Search for the cell housing the specified text and yield its [X, Y] center coordinate. 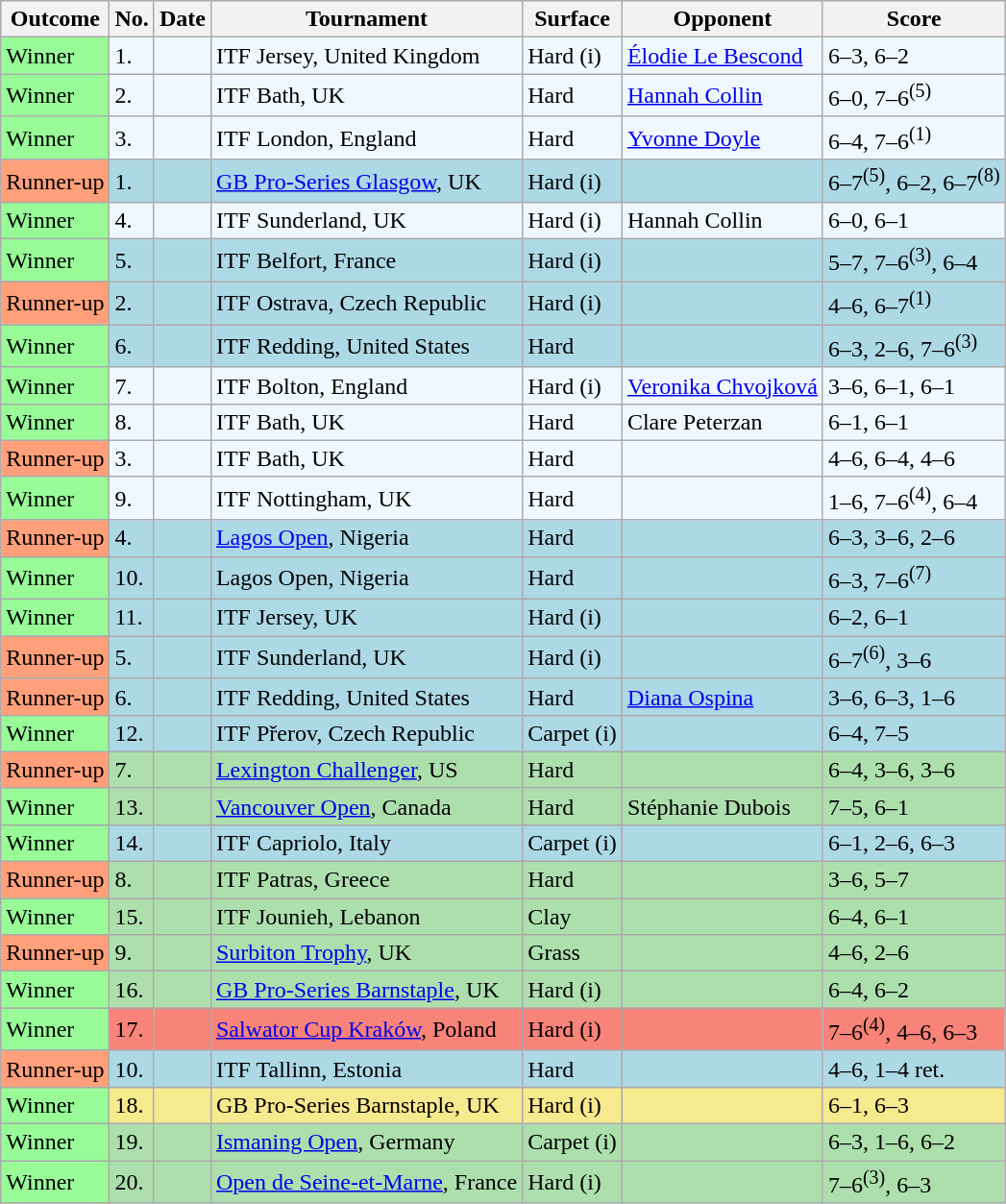
6–3, 1–6, 6–2 [914, 1142]
11. [132, 618]
Open de Seine-et-Marne, France [366, 1182]
Surface [573, 19]
6–4, 7–5 [914, 733]
6–1, 2–6, 6–3 [914, 843]
14. [132, 843]
4–6, 6–4, 4–6 [914, 458]
6–2, 6–1 [914, 618]
ITF Přerov, Czech Republic [366, 733]
ITF Jounieh, Lebanon [366, 917]
6–4, 6–1 [914, 917]
6–3, 2–6, 7–6(3) [914, 346]
13. [132, 806]
15. [132, 917]
Diana Ospina [723, 697]
6–3, 3–6, 2–6 [914, 538]
20. [132, 1182]
6–7(5), 6–2, 6–7(8) [914, 181]
5–7, 7–6(3), 6–4 [914, 261]
ITF Jersey, UK [366, 618]
Score [914, 19]
4–6, 1–4 ret. [914, 1069]
No. [132, 19]
6–3, 7–6(7) [914, 578]
6–1, 6–1 [914, 422]
Outcome [56, 19]
Yvonne Doyle [723, 138]
ITF Bolton, England [366, 385]
3–6, 6–3, 1–6 [914, 697]
ITF Ostrava, Czech Republic [366, 304]
7–5, 6–1 [914, 806]
Date [183, 19]
6–1, 6–3 [914, 1105]
Grass [573, 953]
Clare Peterzan [723, 422]
3–6, 6–1, 6–1 [914, 385]
7–6(3), 6–3 [914, 1182]
6–4, 3–6, 3–6 [914, 770]
Opponent [723, 19]
ITF Patras, Greece [366, 880]
ITF Tallinn, Estonia [366, 1069]
12. [132, 733]
Tournament [366, 19]
Salwator Cup Kraków, Poland [366, 1030]
6–0, 7–6(5) [914, 96]
3–6, 5–7 [914, 880]
ITF Nottingham, UK [366, 498]
ITF London, England [366, 138]
Élodie Le Bescond [723, 56]
16. [132, 990]
Ismaning Open, Germany [366, 1142]
6–0, 6–1 [914, 221]
ITF Belfort, France [366, 261]
17. [132, 1030]
GB Pro-Series Glasgow, UK [366, 181]
Clay [573, 917]
1–6, 7–6(4), 6–4 [914, 498]
6–4, 7–6(1) [914, 138]
Stéphanie Dubois [723, 806]
4–6, 6–7(1) [914, 304]
18. [132, 1105]
19. [132, 1142]
ITF Capriolo, Italy [366, 843]
Vancouver Open, Canada [366, 806]
Veronika Chvojková [723, 385]
4–6, 2–6 [914, 953]
6–7(6), 3–6 [914, 657]
7–6(4), 4–6, 6–3 [914, 1030]
6–3, 6–2 [914, 56]
6–4, 6–2 [914, 990]
Surbiton Trophy, UK [366, 953]
Lexington Challenger, US [366, 770]
ITF Jersey, United Kingdom [366, 56]
